Capture the cell that displays the provided text and extract its [x, y] central coordinate. 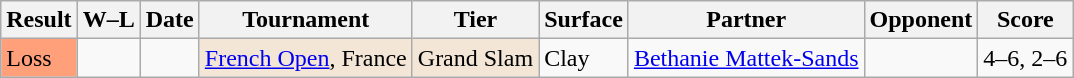
Date [170, 20]
Bethanie Mattek-Sands [746, 58]
Partner [746, 20]
4–6, 2–6 [1026, 58]
Score [1026, 20]
French Open, France [306, 58]
Tournament [306, 20]
Clay [584, 58]
Grand Slam [475, 58]
Tier [475, 20]
W–L [108, 20]
Surface [584, 20]
Result [39, 20]
Opponent [921, 20]
Loss [39, 58]
